Search for the cell housing the specified text and yield its (X, Y) center coordinate. 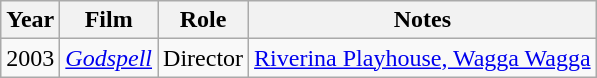
Director (204, 58)
Riverina Playhouse, Wagga Wagga (423, 58)
2003 (30, 58)
Notes (423, 20)
Year (30, 20)
Godspell (109, 58)
Role (204, 20)
Film (109, 20)
